Pinpoint the cell where the given text exists, returning its [x, y] midpoint coordinate. 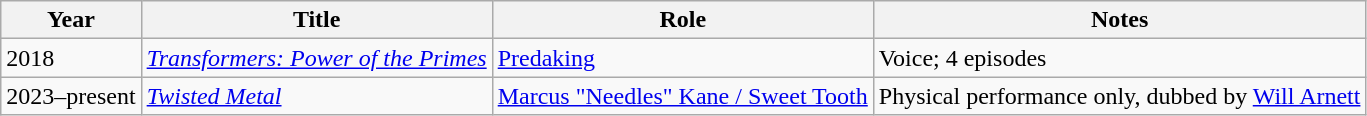
Voice; 4 episodes [1120, 58]
Twisted Metal [316, 96]
Transformers: Power of the Primes [316, 58]
Predaking [682, 58]
Title [316, 20]
2023–present [71, 96]
Physical performance only, dubbed by Will Arnett [1120, 96]
Year [71, 20]
Role [682, 20]
2018 [71, 58]
Notes [1120, 20]
Marcus "Needles" Kane / Sweet Tooth [682, 96]
